Identify which cell holds the provided text, then report its (x, y) central coordinate. 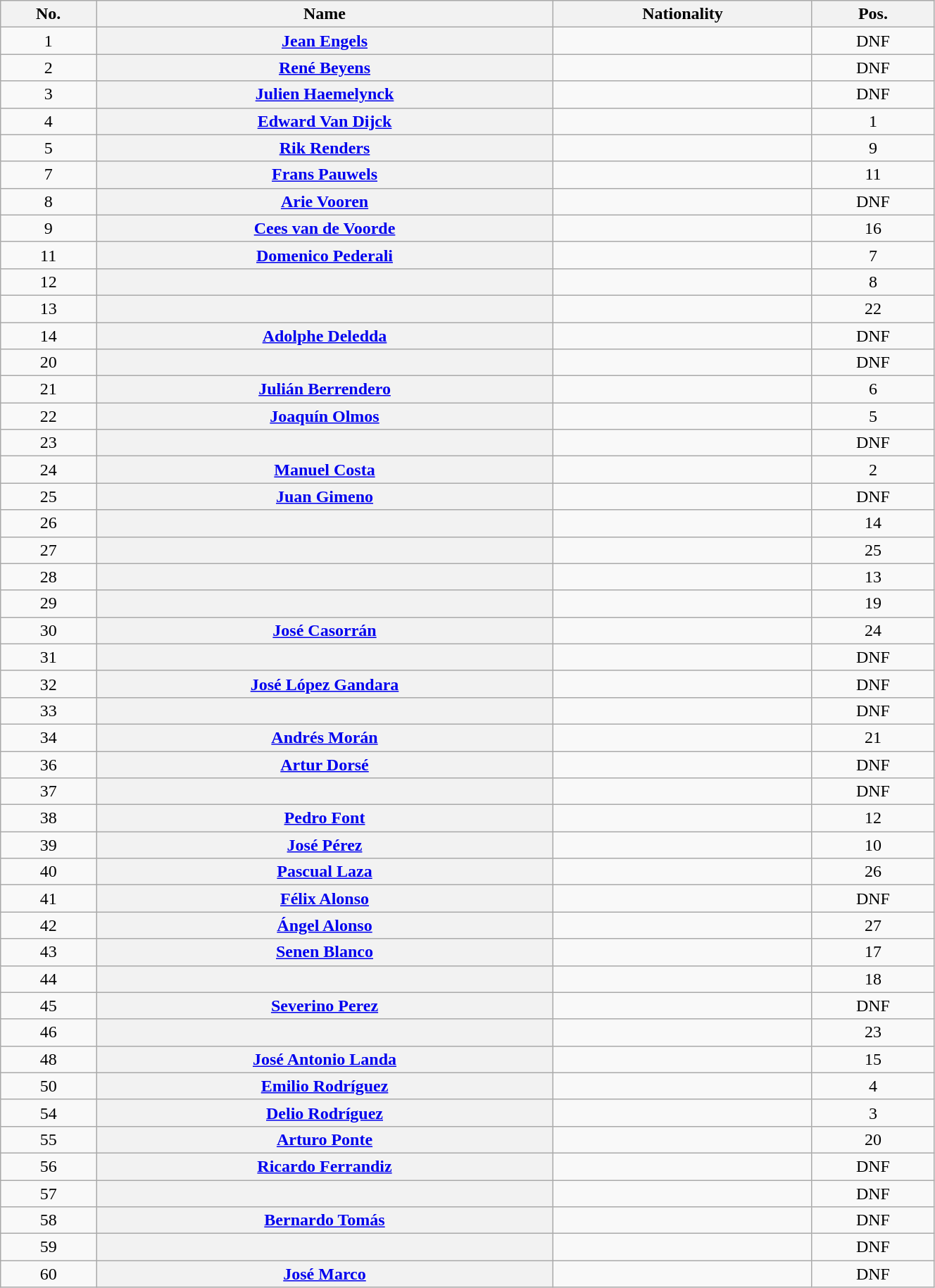
Frans Pauwels (325, 175)
Emilio Rodríguez (325, 1086)
56 (49, 1166)
Adolphe Deledda (325, 336)
Manuel Costa (325, 470)
José López Gandara (325, 684)
Senen Blanco (325, 952)
Nationality (682, 14)
54 (49, 1113)
33 (49, 711)
Delio Rodríguez (325, 1113)
José Marco (325, 1274)
17 (873, 952)
Félix Alonso (325, 899)
Ángel Alonso (325, 925)
44 (49, 979)
Arturo Ponte (325, 1139)
Edward Van Dijck (325, 121)
60 (49, 1274)
29 (49, 604)
18 (873, 979)
Andrés Morán (325, 737)
Joaquín Olmos (325, 416)
Rik Renders (325, 148)
Pos. (873, 14)
36 (49, 764)
38 (49, 818)
José Pérez (325, 845)
Artur Dorsé (325, 764)
58 (49, 1220)
45 (49, 1006)
Pascual Laza (325, 872)
46 (49, 1032)
6 (873, 389)
Arie Vooren (325, 201)
Bernardo Tomás (325, 1220)
José Antonio Landa (325, 1059)
Name (325, 14)
28 (49, 577)
34 (49, 737)
55 (49, 1139)
José Casorrán (325, 630)
19 (873, 604)
39 (49, 845)
Julien Haemelynck (325, 94)
37 (49, 792)
50 (49, 1086)
48 (49, 1059)
Julián Berrendero (325, 389)
42 (49, 925)
Jean Engels (325, 41)
41 (49, 899)
Severino Perez (325, 1006)
59 (49, 1247)
Ricardo Ferrandiz (325, 1166)
16 (873, 228)
Juan Gimeno (325, 496)
René Beyens (325, 68)
No. (49, 14)
30 (49, 630)
15 (873, 1059)
43 (49, 952)
31 (49, 657)
Pedro Font (325, 818)
10 (873, 845)
57 (49, 1194)
Domenico Pederali (325, 255)
Cees van de Voorde (325, 228)
32 (49, 684)
40 (49, 872)
